Pinpoint the cell where the given text exists, returning its (x, y) midpoint coordinate. 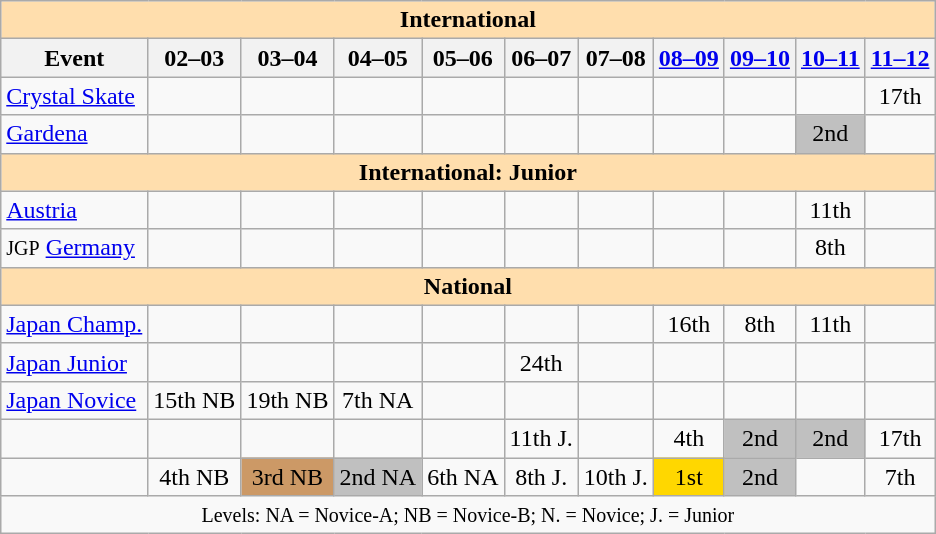
07–08 (616, 58)
02–03 (194, 58)
09–10 (760, 58)
05–06 (463, 58)
National (468, 286)
Austria (74, 210)
3rd NB (288, 477)
4th NB (194, 477)
4th (688, 438)
7th (900, 477)
8th J. (541, 477)
Levels: NA = Novice-A; NB = Novice-B; N. = Novice; J. = Junior (468, 515)
19th NB (288, 400)
6th NA (463, 477)
International (468, 20)
2nd NA (378, 477)
Event (74, 58)
03–04 (288, 58)
11th J. (541, 438)
24th (541, 362)
1st (688, 477)
11–12 (900, 58)
Gardena (74, 134)
Japan Junior (74, 362)
10th J. (616, 477)
15th NB (194, 400)
7th NA (378, 400)
JGP Germany (74, 248)
International: Junior (468, 172)
10–11 (830, 58)
Crystal Skate (74, 96)
04–05 (378, 58)
08–09 (688, 58)
06–07 (541, 58)
16th (688, 324)
Japan Champ. (74, 324)
Japan Novice (74, 400)
